Identify which cell holds the provided text, then report its (x, y) central coordinate. 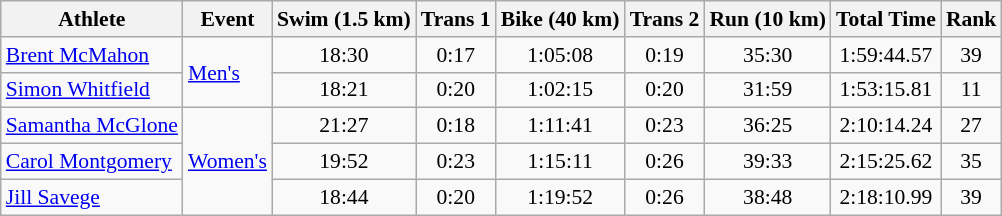
11 (972, 90)
21:27 (344, 126)
Rank (972, 19)
18:30 (344, 55)
1:02:15 (560, 90)
2:15:25.62 (886, 162)
Simon Whitfield (92, 90)
0:17 (456, 55)
Carol Montgomery (92, 162)
1:05:08 (560, 55)
35:30 (767, 55)
Athlete (92, 19)
Men's (228, 72)
2:18:10.99 (886, 197)
Swim (1.5 km) (344, 19)
Bike (40 km) (560, 19)
1:59:44.57 (886, 55)
27 (972, 126)
1:19:52 (560, 197)
1:11:41 (560, 126)
Trans 2 (665, 19)
0:19 (665, 55)
18:21 (344, 90)
1:15:11 (560, 162)
Run (10 km) (767, 19)
Total Time (886, 19)
31:59 (767, 90)
Samantha McGlone (92, 126)
18:44 (344, 197)
2:10:14.24 (886, 126)
0:18 (456, 126)
1:53:15.81 (886, 90)
Trans 1 (456, 19)
36:25 (767, 126)
Event (228, 19)
Brent McMahon (92, 55)
Women's (228, 162)
19:52 (344, 162)
Jill Savege (92, 197)
39:33 (767, 162)
38:48 (767, 197)
35 (972, 162)
